Detect which cell encompasses the target text, then output its [X, Y] center coordinate. 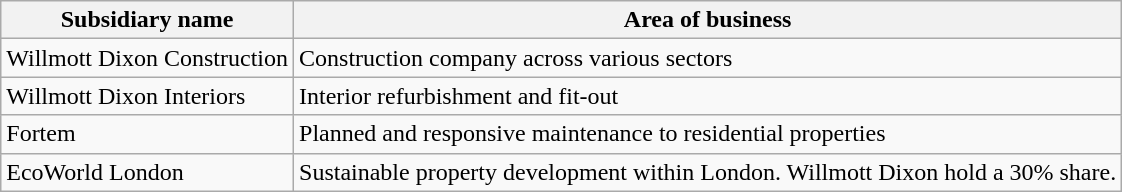
EcoWorld London [148, 172]
Willmott Dixon Interiors [148, 96]
Fortem [148, 134]
Subsidiary name [148, 20]
Interior refurbishment and fit-out [708, 96]
Planned and responsive maintenance to residential properties [708, 134]
Sustainable property development within London. Willmott Dixon hold a 30% share. [708, 172]
Construction company across various sectors [708, 58]
Area of business [708, 20]
Willmott Dixon Construction [148, 58]
